Provide the (X, Y) coordinate of the cell's center where the given text is located.  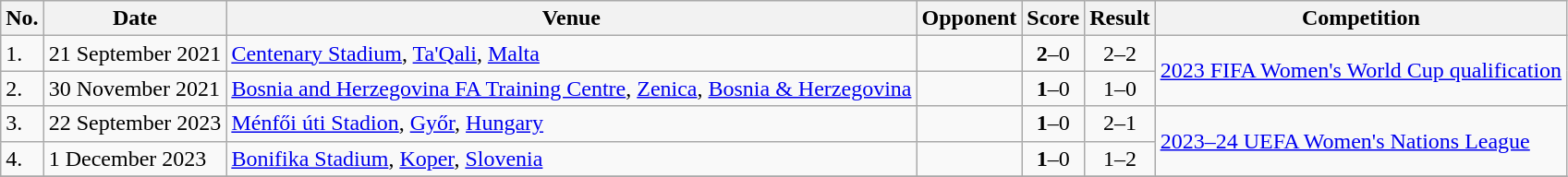
1–2 (1120, 159)
2–0 (1053, 53)
4. (22, 159)
Ménfői úti Stadion, Győr, Hungary (571, 124)
22 September 2023 (135, 124)
Bosnia and Herzegovina FA Training Centre, Zenica, Bosnia & Herzegovina (571, 88)
Result (1120, 18)
2. (22, 88)
Opponent (969, 18)
30 November 2021 (135, 88)
21 September 2021 (135, 53)
2023–24 UEFA Women's Nations League (1361, 141)
2–2 (1120, 53)
Competition (1361, 18)
Centenary Stadium, Ta'Qali, Malta (571, 53)
1. (22, 53)
3. (22, 124)
Date (135, 18)
1 December 2023 (135, 159)
Venue (571, 18)
2023 FIFA Women's World Cup qualification (1361, 71)
2–1 (1120, 124)
Bonifika Stadium, Koper, Slovenia (571, 159)
Score (1053, 18)
No. (22, 18)
